Locate the cell with the specified text and output its (x, y) center coordinate. 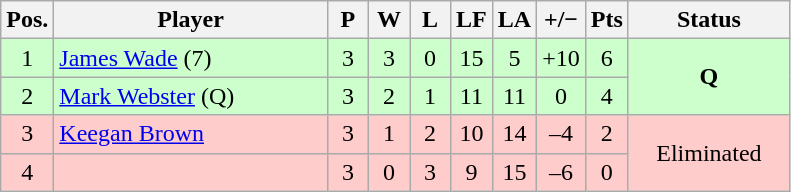
14 (514, 134)
L (430, 20)
Player (191, 20)
Pos. (28, 20)
Eliminated (708, 153)
P (348, 20)
+/− (562, 20)
9 (472, 172)
Keegan Brown (191, 134)
LF (472, 20)
–6 (562, 172)
+10 (562, 58)
–4 (562, 134)
Status (708, 20)
6 (606, 58)
W (388, 20)
10 (472, 134)
5 (514, 58)
Pts (606, 20)
LA (514, 20)
Q (708, 77)
Mark Webster (Q) (191, 96)
James Wade (7) (191, 58)
